From the cell containing the given text, extract its center point as (X, Y) coordinate. 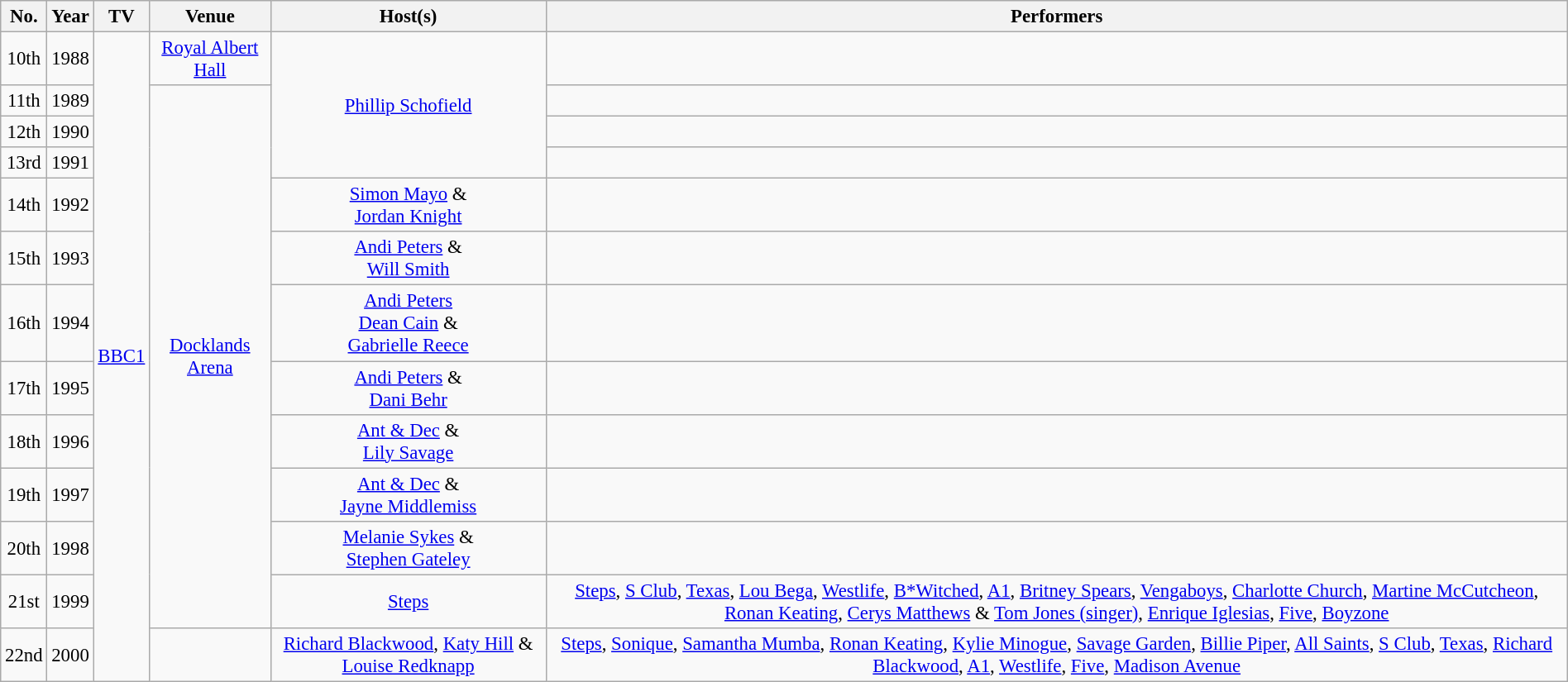
21st (24, 602)
1996 (70, 441)
Andi PetersDean Cain &Gabrielle Reece (409, 323)
Venue (210, 17)
Andi Peters &Dani Behr (409, 389)
19th (24, 494)
Performers (1057, 17)
No. (24, 17)
BBC1 (122, 357)
1998 (70, 547)
1989 (70, 101)
10th (24, 60)
1992 (70, 205)
Year (70, 17)
Simon Mayo &Jordan Knight (409, 205)
20th (24, 547)
Docklands Arena (210, 357)
1994 (70, 323)
Richard Blackwood, Katy Hill & Louise Redknapp (409, 655)
11th (24, 101)
16th (24, 323)
1997 (70, 494)
12th (24, 132)
Phillip Schofield (409, 106)
1999 (70, 602)
15th (24, 258)
Melanie Sykes &Stephen Gateley (409, 547)
Royal Albert Hall (210, 60)
2000 (70, 655)
17th (24, 389)
1990 (70, 132)
Steps (409, 602)
Ant & Dec & Jayne Middlemiss (409, 494)
Ant & Dec &Lily Savage (409, 441)
Host(s) (409, 17)
13rd (24, 163)
1988 (70, 60)
1991 (70, 163)
22nd (24, 655)
TV (122, 17)
14th (24, 205)
Andi Peters &Will Smith (409, 258)
1993 (70, 258)
1995 (70, 389)
18th (24, 441)
